Identify which cell holds the provided text, then report its (x, y) central coordinate. 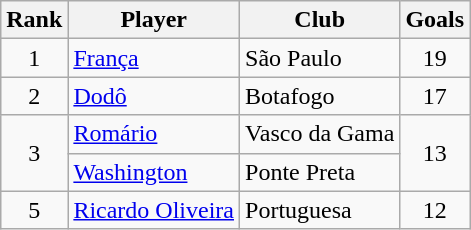
Dodô (154, 96)
Botafogo (320, 96)
Player (154, 20)
Goals (435, 20)
19 (435, 58)
São Paulo (320, 58)
17 (435, 96)
Washington (154, 172)
3 (34, 153)
5 (34, 210)
Portuguesa (320, 210)
13 (435, 153)
Ricardo Oliveira (154, 210)
1 (34, 58)
Ponte Preta (320, 172)
2 (34, 96)
Romário (154, 134)
Vasco da Gama (320, 134)
França (154, 58)
12 (435, 210)
Club (320, 20)
Rank (34, 20)
